Return the (x, y) coordinate for the center point of the cell that contains the specified text.  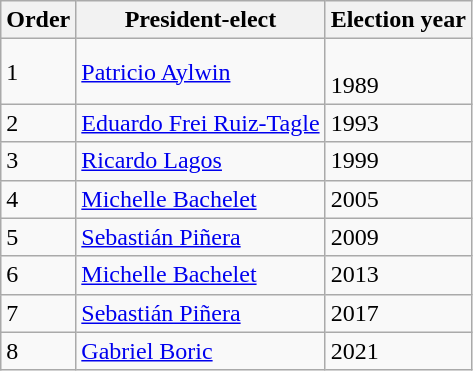
1993 (398, 123)
1999 (398, 161)
5 (38, 237)
2017 (398, 313)
2013 (398, 275)
Ricardo Lagos (200, 161)
1989 (398, 72)
2009 (398, 237)
2021 (398, 351)
4 (38, 199)
Gabriel Boric (200, 351)
Eduardo Frei Ruiz-Tagle (200, 123)
2005 (398, 199)
6 (38, 275)
Patricio Aylwin (200, 72)
8 (38, 351)
3 (38, 161)
1 (38, 72)
2 (38, 123)
Order (38, 20)
President-elect (200, 20)
7 (38, 313)
Election year (398, 20)
